Scan for the cell matching the given text and deliver its [X, Y] coordinate at center. 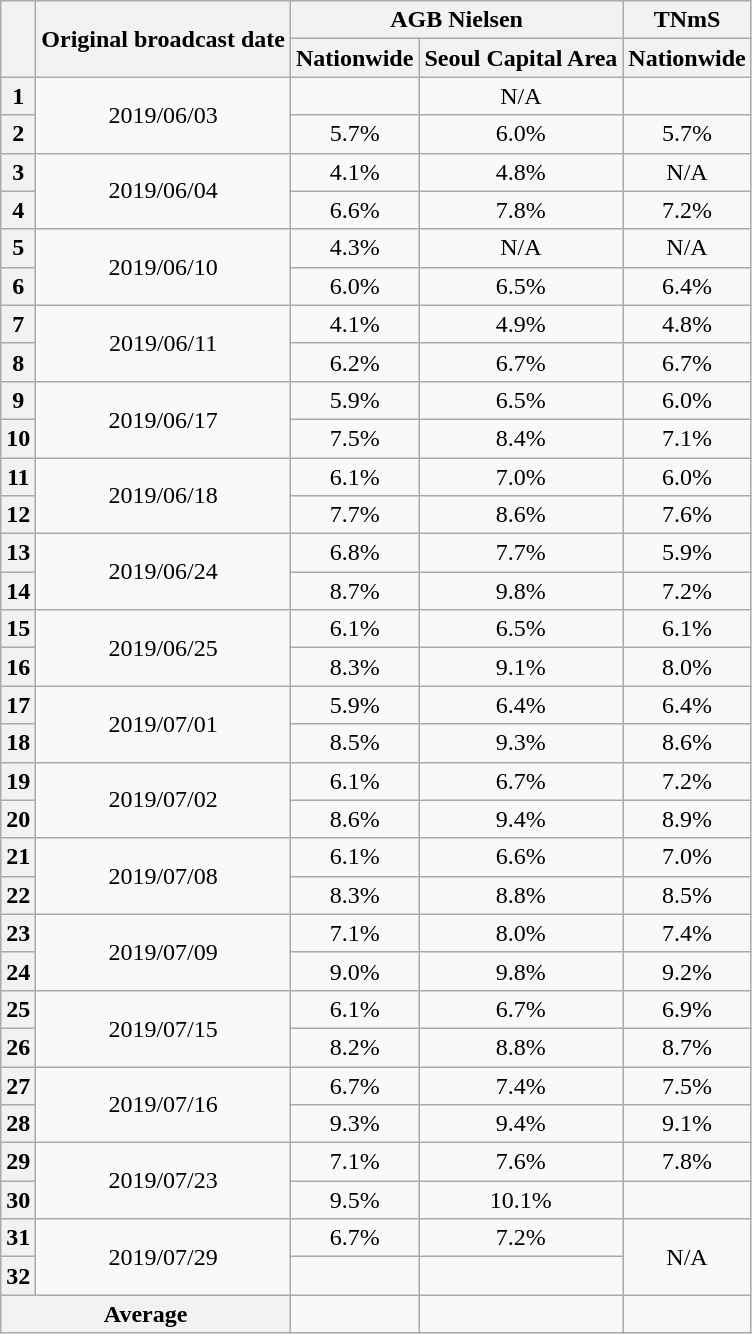
4.3% [354, 248]
2019/06/25 [164, 648]
32 [18, 1276]
2019/06/11 [164, 343]
15 [18, 629]
13 [18, 553]
5 [18, 248]
TNmS [687, 20]
26 [18, 1047]
9.5% [354, 1200]
8.2% [354, 1047]
21 [18, 857]
AGB Nielsen [456, 20]
27 [18, 1085]
16 [18, 667]
Original broadcast date [164, 39]
2019/07/09 [164, 952]
2019/07/23 [164, 1181]
1 [18, 96]
30 [18, 1200]
11 [18, 477]
2019/07/01 [164, 724]
2019/06/18 [164, 496]
31 [18, 1238]
6 [18, 286]
28 [18, 1124]
20 [18, 819]
2019/07/29 [164, 1257]
2019/07/16 [164, 1104]
23 [18, 933]
9.2% [687, 971]
2019/06/03 [164, 115]
8 [18, 362]
6.2% [354, 362]
8.4% [521, 438]
25 [18, 1009]
Seoul Capital Area [521, 58]
2019/07/15 [164, 1028]
29 [18, 1162]
24 [18, 971]
19 [18, 781]
2019/07/02 [164, 800]
2 [18, 134]
4.9% [521, 324]
4 [18, 210]
6.9% [687, 1009]
7 [18, 324]
3 [18, 172]
2019/06/24 [164, 572]
12 [18, 515]
10.1% [521, 1200]
10 [18, 438]
Average [146, 1314]
2019/06/04 [164, 191]
8.9% [687, 819]
9.0% [354, 971]
2019/06/17 [164, 419]
2019/07/08 [164, 876]
2019/06/10 [164, 267]
22 [18, 895]
18 [18, 743]
14 [18, 591]
9 [18, 400]
6.8% [354, 553]
17 [18, 705]
